Find where the given text appears and provide that cell's center as [x, y] coordinate. 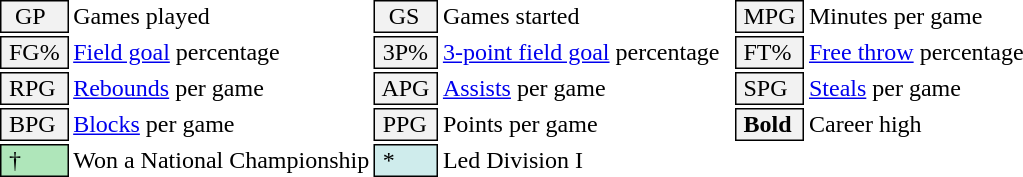
Field goal percentage [222, 52]
Won a National Championship [222, 160]
3-point field goal percentage [586, 52]
* [406, 160]
Games started [586, 16]
MPG [769, 16]
Rebounds per game [222, 88]
Blocks per game [222, 124]
GP [34, 16]
BPG [34, 124]
3P% [406, 52]
GS [406, 16]
RPG [34, 88]
PPG [406, 124]
FT% [769, 52]
APG [406, 88]
FG% [34, 52]
Led Division I [586, 160]
Assists per game [586, 88]
† [34, 160]
Points per game [586, 124]
Bold [769, 124]
Games played [222, 16]
SPG [769, 88]
